From the cell containing the given text, extract its center point as (x, y) coordinate. 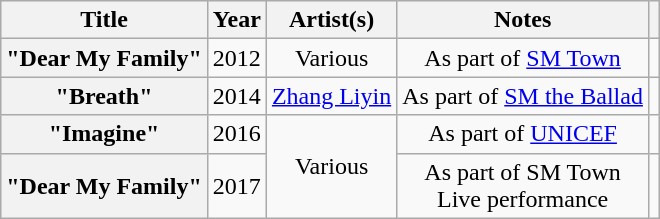
As part of UNICEF (523, 134)
"Breath" (104, 96)
2016 (236, 134)
Notes (523, 20)
Zhang Liyin (331, 96)
As part of SM TownLive performance (523, 186)
"Imagine" (104, 134)
Year (236, 20)
As part of SM the Ballad (523, 96)
2017 (236, 186)
Artist(s) (331, 20)
Title (104, 20)
As part of SM Town (523, 58)
2014 (236, 96)
2012 (236, 58)
